Locate the cell with the specified text and output its (x, y) center coordinate. 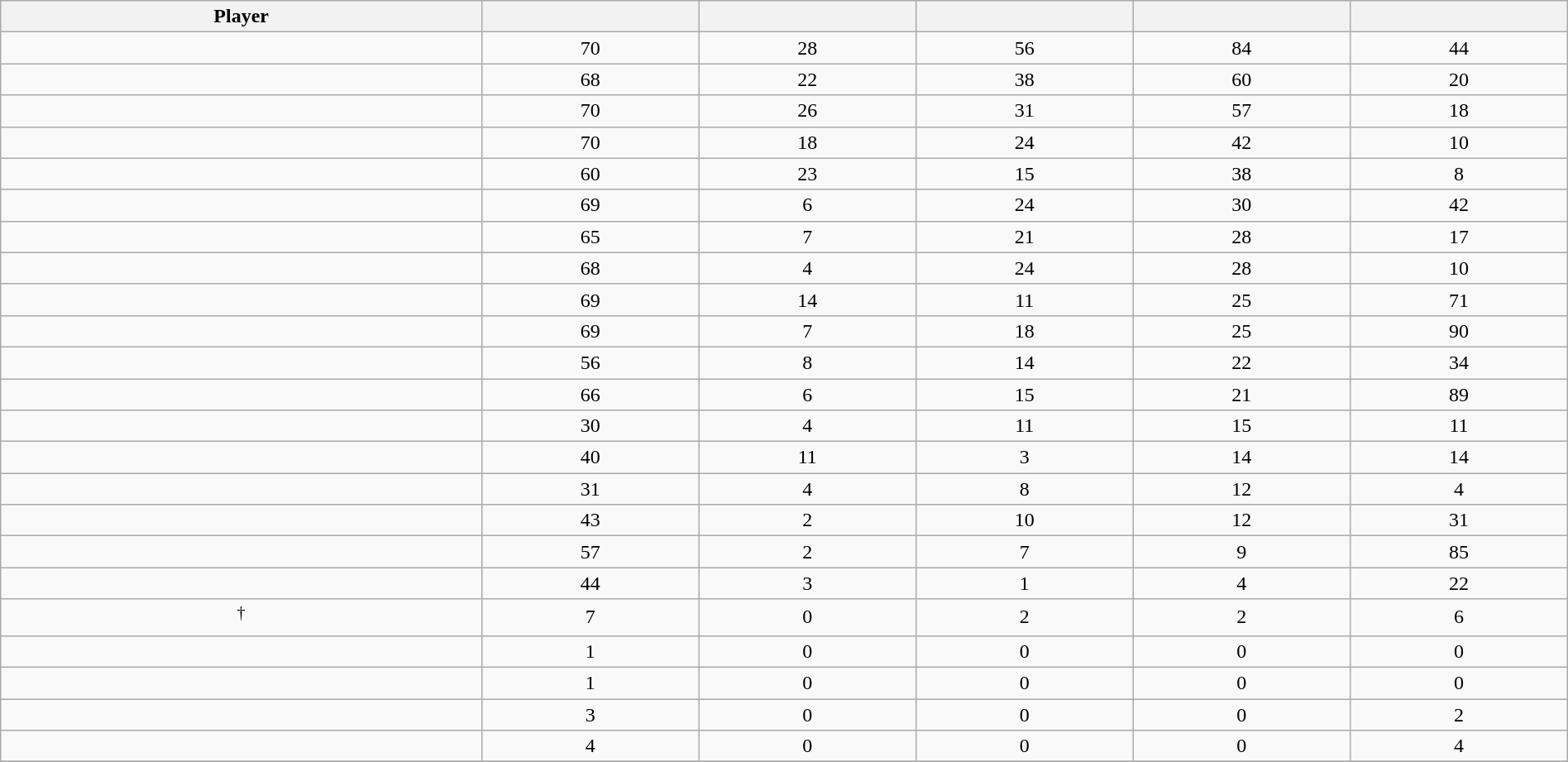
34 (1459, 362)
40 (590, 458)
85 (1459, 552)
Player (241, 17)
17 (1459, 237)
65 (590, 237)
90 (1459, 331)
23 (807, 174)
66 (590, 395)
89 (1459, 395)
84 (1242, 48)
† (241, 617)
43 (590, 520)
9 (1242, 552)
26 (807, 111)
71 (1459, 300)
20 (1459, 79)
